Determine the (x, y) coordinate at the center of the cell enclosing the given text.  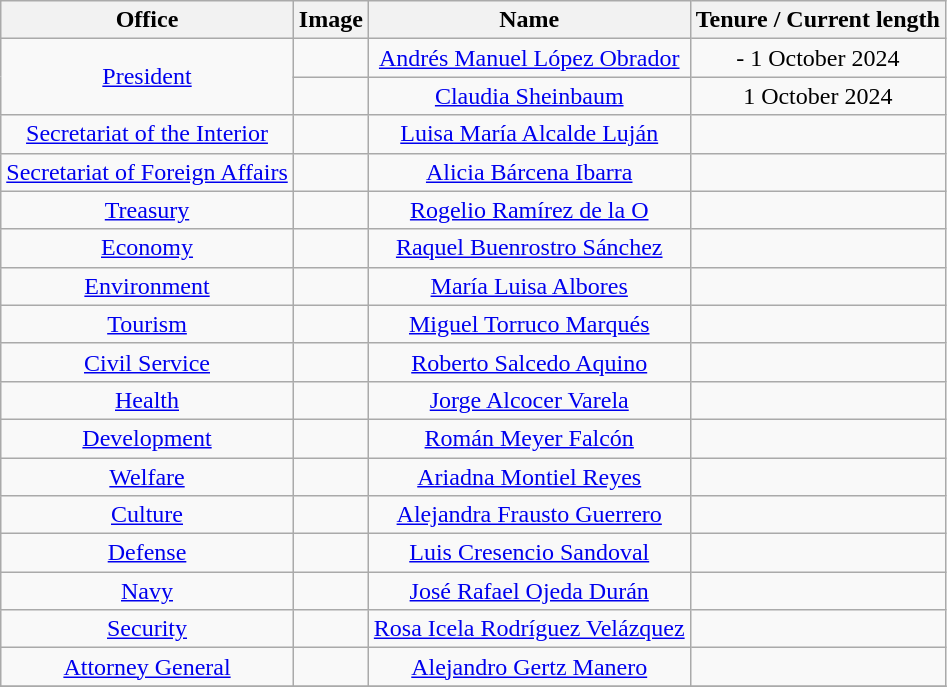
Economy (148, 248)
Alicia Bárcena Ibarra (529, 172)
Raquel Buenrostro Sánchez (529, 248)
María Luisa Albores (529, 286)
Ariadna Montiel Reyes (529, 477)
Health (148, 400)
Román Meyer Falcón (529, 438)
Image (330, 20)
Treasury (148, 210)
Defense (148, 553)
Culture (148, 515)
Office (148, 20)
Secretariat of the Interior (148, 134)
Miguel Torruco Marqués (529, 324)
Development (148, 438)
Rosa Icela Rodríguez Velázquez (529, 629)
Tourism (148, 324)
Secretariat of Foreign Affairs (148, 172)
Name (529, 20)
Andrés Manuel López Obrador (529, 58)
Welfare (148, 477)
Luis Cresencio Sandoval (529, 553)
José Rafael Ojeda Durán (529, 591)
Attorney General (148, 667)
Roberto Salcedo Aquino (529, 362)
Luisa María Alcalde Luján (529, 134)
Navy (148, 591)
Rogelio Ramírez de la O (529, 210)
Security (148, 629)
1 October 2024 (818, 96)
Tenure / Current length (818, 20)
Civil Service (148, 362)
- 1 October 2024 (818, 58)
President (148, 77)
Claudia Sheinbaum (529, 96)
Alejandra Frausto Guerrero (529, 515)
Alejandro Gertz Manero (529, 667)
Environment (148, 286)
Jorge Alcocer Varela (529, 400)
